Find where the given text appears and provide that cell's center as (X, Y) coordinate. 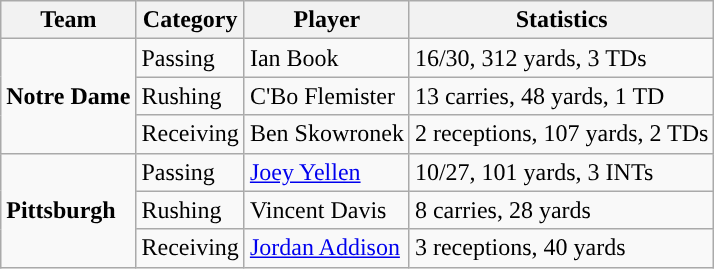
Team (68, 20)
16/30, 312 yards, 3 TDs (562, 58)
Category (190, 20)
8 carries, 28 yards (562, 210)
Ian Book (326, 58)
Jordan Addison (326, 248)
2 receptions, 107 yards, 2 TDs (562, 134)
Vincent Davis (326, 210)
C'Bo Flemister (326, 96)
13 carries, 48 yards, 1 TD (562, 96)
Pittsburgh (68, 210)
Ben Skowronek (326, 134)
Joey Yellen (326, 172)
Statistics (562, 20)
Notre Dame (68, 96)
10/27, 101 yards, 3 INTs (562, 172)
Player (326, 20)
3 receptions, 40 yards (562, 248)
